Search for the cell housing the specified text and yield its [X, Y] center coordinate. 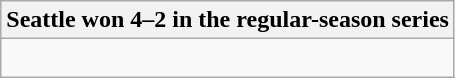
Seattle won 4–2 in the regular-season series [228, 20]
